Extract the (X, Y) coordinate from the center of the cell holding the provided text.  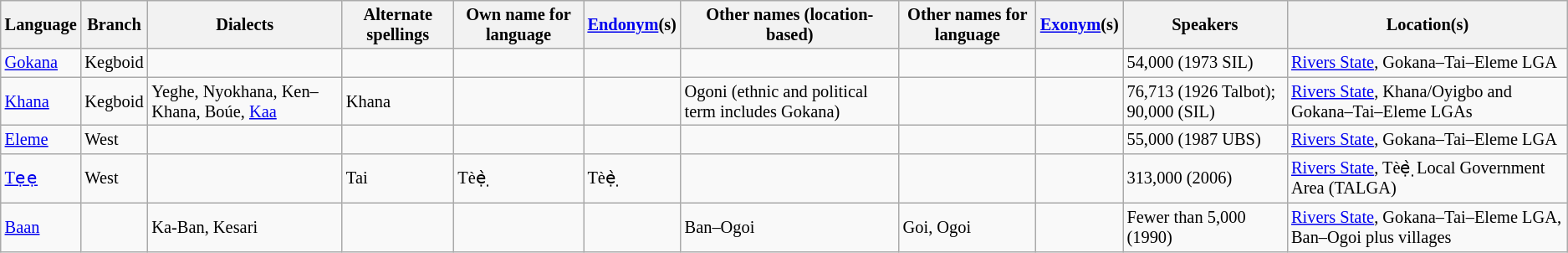
Fewer than 5,000 (1990) (1206, 227)
Rivers State, Khana/Oyigbo and Gokana–Tai–Eleme LGAs (1428, 101)
Location(s) (1428, 24)
Tai (398, 178)
Alternate spellings (398, 24)
Ka-Ban, Kesari (244, 227)
Exonym(s) (1080, 24)
Baan (41, 227)
Rivers State, Tèẹ̀ ̣Local Government Area (TALGA) (1428, 178)
Eleme (41, 139)
Rivers State, Gokana–Tai–Eleme LGA, Ban–Ogoi plus villages (1428, 227)
Ogoni (ethnic and political term includes Gokana) (789, 101)
Speakers (1206, 24)
Gokana (41, 63)
Tẹẹ (41, 178)
313,000 (2006) (1206, 178)
54,000 (1973 SIL) (1206, 63)
Endonym(s) (632, 24)
Other names for language (968, 24)
Language (41, 24)
Ban–Ogoi (789, 227)
Own name for language (518, 24)
55,000 (1987 UBS) (1206, 139)
Other names (location-based) (789, 24)
Goi, Ogoi (968, 227)
Yeghe, Nyokhana, Ken–Khana, Boúe, Kaa (244, 101)
76,713 (1926 Talbot); 90,000 (SIL) (1206, 101)
Dialects (244, 24)
Branch (115, 24)
